Detect which cell encompasses the target text, then output its [X, Y] center coordinate. 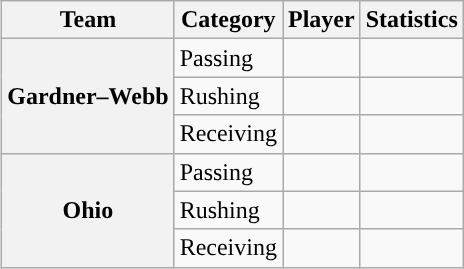
Player [321, 20]
Statistics [412, 20]
Ohio [88, 210]
Gardner–Webb [88, 96]
Category [228, 20]
Team [88, 20]
